Determine the (X, Y) coordinate at the center of the cell enclosing the given text.  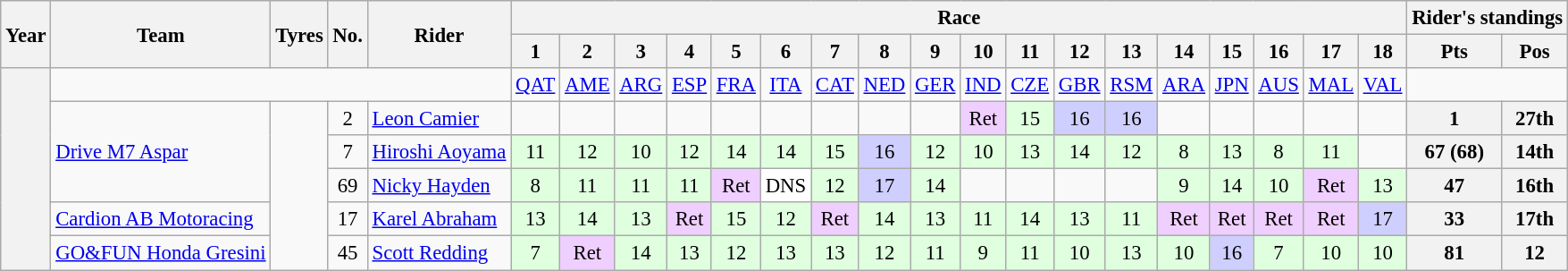
Drive M7 Aspar (161, 152)
Race (960, 18)
Year (26, 34)
17th (1535, 219)
Hiroshi Aoyama (440, 152)
DNS (785, 186)
IND (983, 85)
3 (641, 52)
16th (1535, 186)
MAL (1331, 85)
14th (1535, 152)
GBR (1079, 85)
Scott Redding (440, 253)
RSM (1131, 85)
69 (348, 186)
45 (348, 253)
Rider (440, 34)
FRA (736, 85)
ITA (785, 85)
4 (690, 52)
Cardion AB Motoracing (161, 219)
27th (1535, 119)
18 (1382, 52)
AME (588, 85)
ESP (690, 85)
ARA (1185, 85)
NED (885, 85)
81 (1455, 253)
33 (1455, 219)
67 (68) (1455, 152)
47 (1455, 186)
5 (736, 52)
ARG (641, 85)
JPN (1231, 85)
VAL (1382, 85)
Pts (1455, 52)
Leon Camier (440, 119)
QAT (536, 85)
GER (935, 85)
Nicky Hayden (440, 186)
Pos (1535, 52)
Tyres (299, 34)
Rider's standings (1488, 18)
CZE (1030, 85)
Karel Abraham (440, 219)
AUS (1279, 85)
CAT (835, 85)
No. (348, 34)
6 (785, 52)
GO&FUN Honda Gresini (161, 253)
Team (161, 34)
